From the cell containing the given text, extract its center point as [x, y] coordinate. 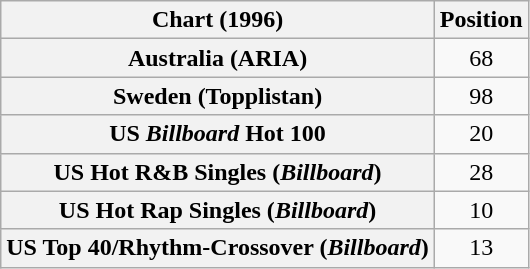
US Hot R&B Singles (Billboard) [218, 172]
US Top 40/Rhythm-Crossover (Billboard) [218, 248]
Chart (1996) [218, 20]
68 [481, 58]
US Hot Rap Singles (Billboard) [218, 210]
Australia (ARIA) [218, 58]
28 [481, 172]
10 [481, 210]
98 [481, 96]
13 [481, 248]
Position [481, 20]
20 [481, 134]
US Billboard Hot 100 [218, 134]
Sweden (Topplistan) [218, 96]
